Return [x, y] of the center of cell containing provided text 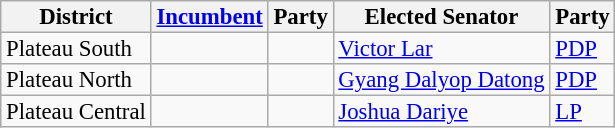
District [76, 17]
Victor Lar [442, 49]
LP [582, 112]
Plateau North [76, 80]
Incumbent [210, 17]
Gyang Dalyop Datong [442, 80]
Elected Senator [442, 17]
Joshua Dariye [442, 112]
Plateau Central [76, 112]
Plateau South [76, 49]
